Extract the (x, y) coordinate from the center of the cell holding the provided text.  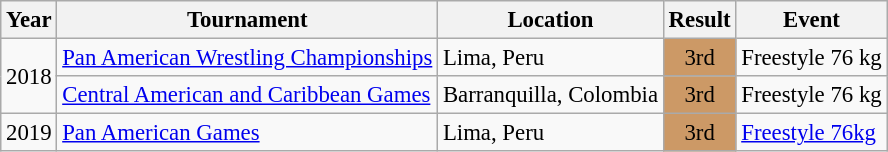
Pan American Games (248, 133)
Barranquilla, Colombia (551, 95)
Central American and Caribbean Games (248, 95)
Result (700, 20)
Location (551, 20)
Year (29, 20)
Pan American Wrestling Championships (248, 58)
Tournament (248, 20)
2019 (29, 133)
Event (812, 20)
2018 (29, 76)
Freestyle 76kg (812, 133)
